From the cell containing the given text, extract its center point as [x, y] coordinate. 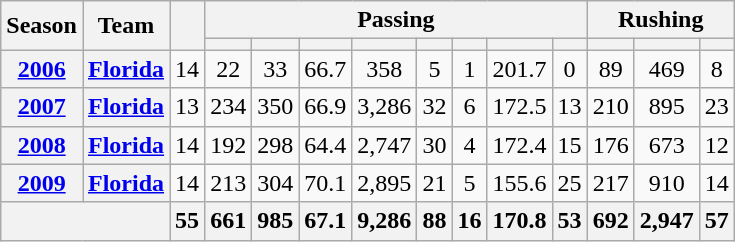
66.7 [326, 69]
15 [570, 145]
2009 [42, 183]
32 [434, 107]
201.7 [520, 69]
2,947 [666, 221]
30 [434, 145]
304 [276, 183]
89 [610, 69]
469 [666, 69]
70.1 [326, 183]
16 [470, 221]
170.8 [520, 221]
673 [666, 145]
172.5 [520, 107]
217 [610, 183]
2,895 [384, 183]
64.4 [326, 145]
985 [276, 221]
57 [716, 221]
Team [126, 26]
192 [228, 145]
2007 [42, 107]
Rushing [660, 20]
88 [434, 221]
358 [384, 69]
213 [228, 183]
2,747 [384, 145]
33 [276, 69]
3,286 [384, 107]
12 [716, 145]
Passing [396, 20]
22 [228, 69]
661 [228, 221]
21 [434, 183]
9,286 [384, 221]
2006 [42, 69]
4 [470, 145]
692 [610, 221]
895 [666, 107]
350 [276, 107]
6 [470, 107]
2008 [42, 145]
1 [470, 69]
25 [570, 183]
66.9 [326, 107]
176 [610, 145]
55 [188, 221]
234 [228, 107]
53 [570, 221]
67.1 [326, 221]
Season [42, 26]
8 [716, 69]
23 [716, 107]
155.6 [520, 183]
0 [570, 69]
172.4 [520, 145]
910 [666, 183]
210 [610, 107]
298 [276, 145]
